Determine the (X, Y) coordinate at the center of the cell enclosing the given text.  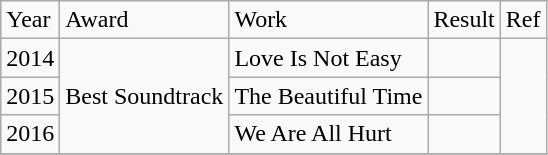
Love Is Not Easy (328, 58)
Ref (523, 20)
2016 (30, 134)
Year (30, 20)
We Are All Hurt (328, 134)
2014 (30, 58)
The Beautiful Time (328, 96)
Best Soundtrack (144, 96)
Award (144, 20)
2015 (30, 96)
Work (328, 20)
Result (464, 20)
